Search for the cell housing the specified text and yield its [X, Y] center coordinate. 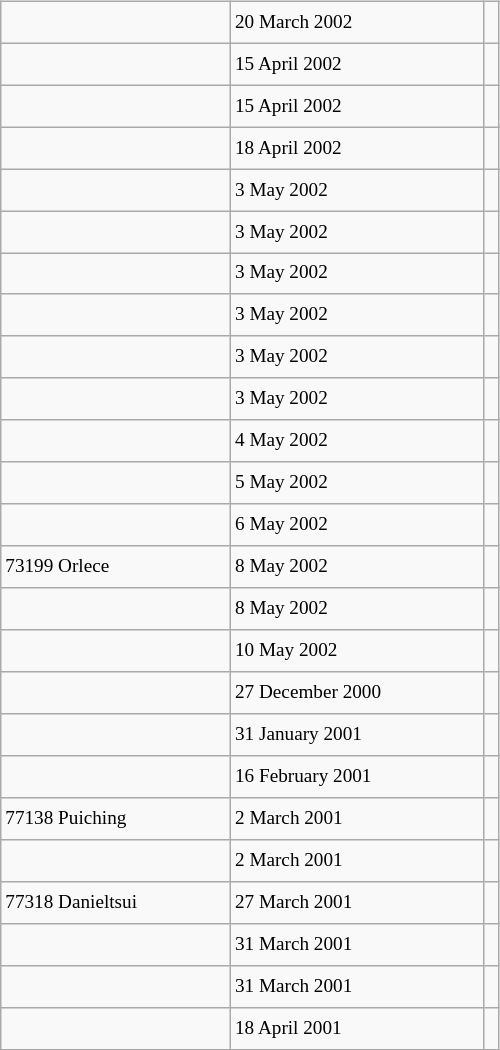
18 April 2001 [356, 1028]
4 May 2002 [356, 441]
5 May 2002 [356, 483]
27 March 2001 [356, 902]
6 May 2002 [356, 525]
77138 Puiching [116, 819]
18 April 2002 [356, 148]
27 December 2000 [356, 693]
16 February 2001 [356, 777]
20 March 2002 [356, 22]
31 January 2001 [356, 735]
77318 Danieltsui [116, 902]
10 May 2002 [356, 651]
73199 Orlece [116, 567]
